Identify which cell holds the provided text, then report its [X, Y] central coordinate. 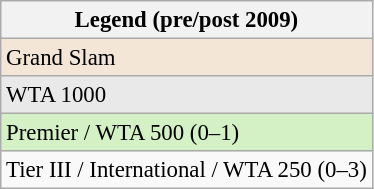
Grand Slam [186, 58]
Premier / WTA 500 (0–1) [186, 133]
Legend (pre/post 2009) [186, 20]
Tier III / International / WTA 250 (0–3) [186, 170]
WTA 1000 [186, 95]
